Return the (X, Y) coordinate for the center point of the cell that contains the specified text.  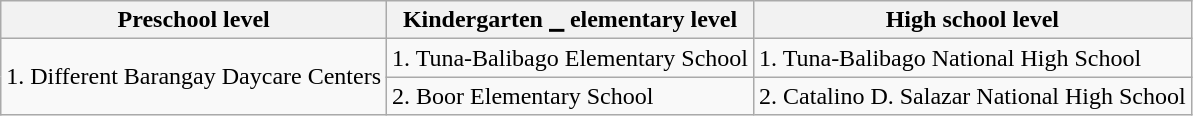
Preschool level (194, 20)
2. Boor Elementary School (570, 96)
1. Tuna-Balibago National High School (973, 58)
2. Catalino D. Salazar National High School (973, 96)
1. Different Barangay Daycare Centers (194, 77)
Kindergarten ⎯ elementary level (570, 20)
1. Tuna-Balibago Elementary School (570, 58)
High school level (973, 20)
